For the text-containing cell, return its midpoint in [X, Y] coordinate format. 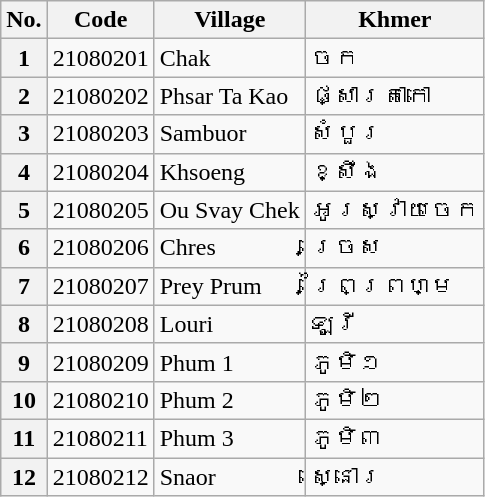
10 [24, 400]
21080208 [100, 324]
7 [24, 286]
Louri [230, 324]
12 [24, 477]
Village [230, 20]
អូរស្វាយចេក [394, 210]
21080202 [100, 96]
Phsar Ta Kao [230, 96]
ឡូរី [394, 324]
Chak [230, 58]
21080203 [100, 134]
Khsoeng [230, 172]
No. [24, 20]
Code [100, 20]
Chres [230, 248]
ច្រេស [394, 248]
21080207 [100, 286]
21080211 [100, 438]
Ou Svay Chek [230, 210]
សំបួរ [394, 134]
ព្រៃព្រហ្ម [394, 286]
21080209 [100, 362]
2 [24, 96]
ភូមិ២ [394, 400]
4 [24, 172]
21080206 [100, 248]
Khmer [394, 20]
3 [24, 134]
ផ្សារតាកោ [394, 96]
Prey Prum [230, 286]
Phum 1 [230, 362]
6 [24, 248]
11 [24, 438]
21080204 [100, 172]
8 [24, 324]
ភូមិ៣ [394, 438]
ភូមិ១ [394, 362]
Snaor [230, 477]
Phum 2 [230, 400]
ស្នោរ [394, 477]
21080205 [100, 210]
21080201 [100, 58]
9 [24, 362]
1 [24, 58]
ខ្សឹង [394, 172]
21080210 [100, 400]
ចក [394, 58]
5 [24, 210]
Sambuor [230, 134]
21080212 [100, 477]
Phum 3 [230, 438]
